Search for the cell housing the specified text and yield its [x, y] center coordinate. 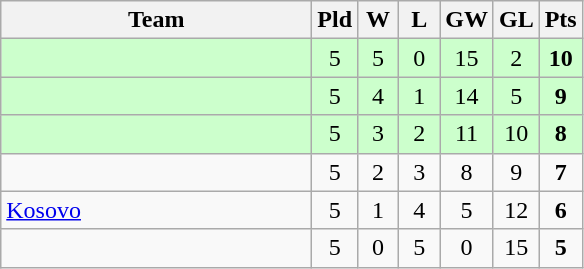
Kosovo [156, 210]
7 [560, 172]
Pts [560, 20]
GW [467, 20]
W [378, 20]
12 [516, 210]
GL [516, 20]
14 [467, 96]
Team [156, 20]
11 [467, 134]
L [420, 20]
6 [560, 210]
Pld [335, 20]
